From the cell containing the given text, extract its center point as (x, y) coordinate. 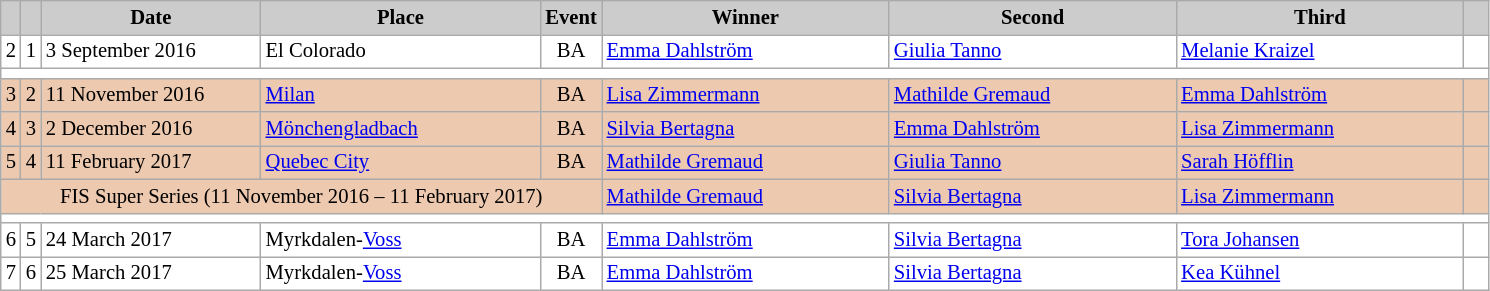
El Colorado (401, 51)
3 September 2016 (151, 51)
7 (11, 273)
Place (401, 17)
1 (31, 51)
Kea Kühnel (1320, 273)
24 March 2017 (151, 239)
Date (151, 17)
Second (1032, 17)
11 November 2016 (151, 95)
11 February 2017 (151, 162)
Sarah Höfflin (1320, 162)
2 December 2016 (151, 129)
Winner (746, 17)
Melanie Kraizel (1320, 51)
Third (1320, 17)
Quebec City (401, 162)
Event (570, 17)
Milan (401, 95)
25 March 2017 (151, 273)
Tora Johansen (1320, 239)
Mönchengladbach (401, 129)
FIS Super Series (11 November 2016 – 11 February 2017) (302, 196)
